Scan for the cell matching the given text and deliver its [X, Y] coordinate at center. 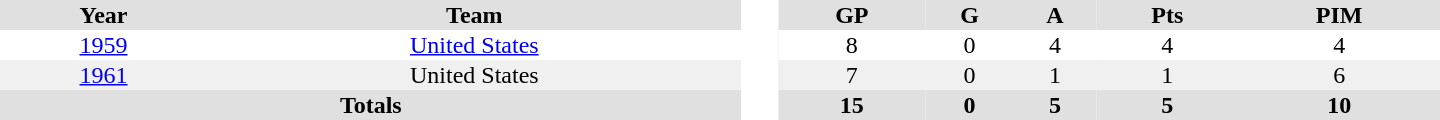
1961 [104, 75]
1959 [104, 45]
8 [852, 45]
15 [852, 105]
Totals [371, 105]
Pts [1167, 15]
10 [1339, 105]
PIM [1339, 15]
6 [1339, 75]
7 [852, 75]
A [1056, 15]
Year [104, 15]
GP [852, 15]
Team [474, 15]
G [970, 15]
